Search for the cell housing the specified text and yield its [X, Y] center coordinate. 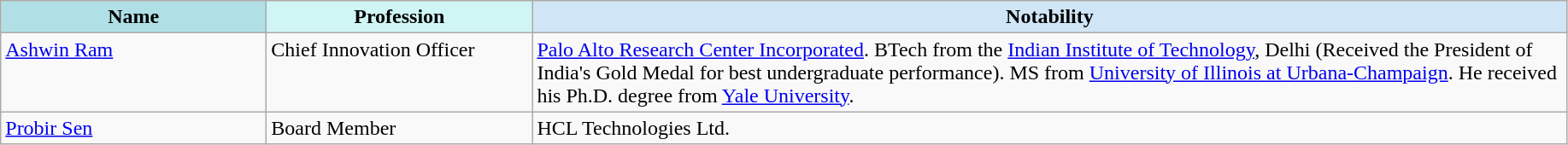
Board Member [400, 128]
HCL Technologies Ltd. [1049, 128]
Name [133, 17]
Ashwin Ram [133, 72]
Profession [400, 17]
Probir Sen [133, 128]
Notability [1049, 17]
Chief Innovation Officer [400, 72]
